Extract the (X, Y) coordinate from the center of the cell holding the provided text.  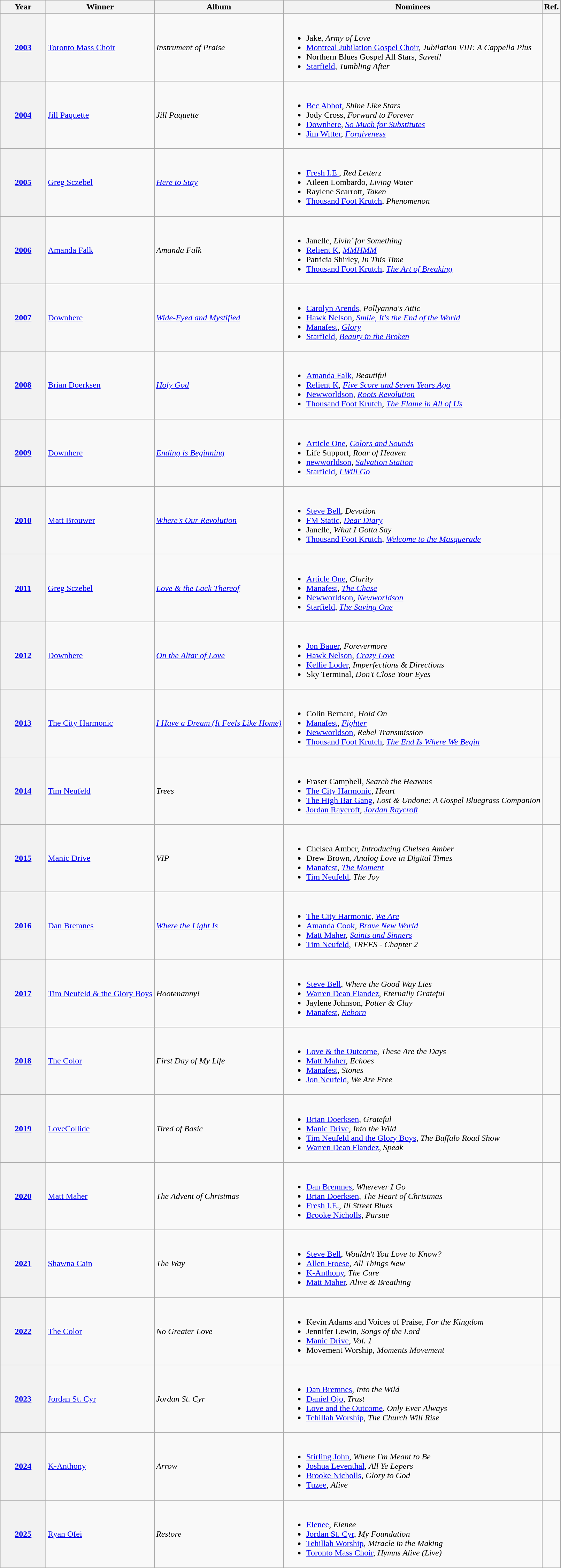
VIP (219, 858)
Dan Bremnes, Into the WildDaniel Ojo, TrustLove and the Outcome, Only Ever AlwaysTehillah Worship, The Church Will Rise (413, 1399)
Here to Stay (219, 182)
Stirling John, Where I'm Meant to BeJoshua Leventhal, All Ye LepersBrooke Nicholls, Glory to GodTuzee, Alive (413, 1466)
First Day of My Life (219, 1061)
2005 (23, 182)
2017 (23, 993)
Arrow (219, 1466)
Dan Bremnes, Wherever I GoBrian Doerksen, The Heart of ChristmasFresh I.E., Ill Street BluesBrooke Nicholls, Pursue (413, 1196)
Shawna Cain (100, 1264)
Colin Bernard, Hold OnManafest, FighterNewworldson, Rebel TransmissionThousand Foot Krutch, The End Is Where We Begin (413, 723)
Steve Bell, Wouldn't You Love to Know?Allen Froese, All Things NewK-Anthony, The CureMatt Maher, Alive & Breathing (413, 1264)
2020 (23, 1196)
Hootenanny! (219, 993)
The Way (219, 1264)
Jake, Army of LoveMontreal Jubilation Gospel Choir, Jubilation VIII: A Cappella PlusNorthern Blues Gospel All Stars, Saved!Starfield, Tumbling After (413, 47)
I Have a Dream (It Feels Like Home) (219, 723)
Where the Light Is (219, 926)
The City Harmonic, We AreAmanda Cook, Brave New WorldMatt Maher, Saints and SinnersTim Neufeld, TREES - Chapter 2 (413, 926)
Brian Doerksen (100, 385)
2018 (23, 1061)
Steve Bell, DevotionFM Static, Dear DiaryJanelle, What I Gotta SayThousand Foot Krutch, Welcome to the Masquerade (413, 520)
Elenee, EleneeJordan St. Cyr, My FoundationTehillah Worship, Miracle in the MakingToronto Mass Choir, Hymns Alive (Live) (413, 1534)
2025 (23, 1534)
Matt Maher (100, 1196)
2014 (23, 791)
Nominees (413, 7)
LoveCollide (100, 1129)
2021 (23, 1264)
On the Altar of Love (219, 655)
2022 (23, 1331)
Ending is Beginning (219, 453)
Album (219, 7)
2011 (23, 588)
Love & the Outcome, These Are the DaysMatt Maher, EchoesManafest, StonesJon Neufeld, We Are Free (413, 1061)
K-Anthony (100, 1466)
2013 (23, 723)
The Advent of Christmas (219, 1196)
2009 (23, 453)
Bec Abbot, Shine Like StarsJody Cross, Forward to ForeverDownhere, So Much for SubstitutesJim Witter, Forgiveness (413, 115)
2012 (23, 655)
Restore (219, 1534)
Article One, ClarityManafest, The ChaseNewworldson, NewworldsonStarfield, The Saving One (413, 588)
Tim Neufeld & the Glory Boys (100, 993)
2006 (23, 250)
Article One, Colors and SoundsLife Support, Roar of Heavennewworldson, Salvation StationStarfield, I Will Go (413, 453)
Steve Bell, Where the Good Way LiesWarren Dean Flandez, Eternally GratefulJaylene Johnson, Potter & ClayManafest, Reborn (413, 993)
Ryan Ofei (100, 1534)
2010 (23, 520)
Year (23, 7)
Matt Brouwer (100, 520)
2024 (23, 1466)
Where's Our Revolution (219, 520)
Tim Neufeld (100, 791)
2015 (23, 858)
2008 (23, 385)
Fresh I.E., Red LetterzAileen Lombardo, Living WaterRaylene Scarrott, TakenThousand Foot Krutch, Phenomenon (413, 182)
No Greater Love (219, 1331)
Wide-Eyed and Mystified (219, 318)
2007 (23, 318)
Jon Bauer, ForevermoreHawk Nelson, Crazy LoveKellie Loder, Imperfections & DirectionsSky Terminal, Don't Close Your Eyes (413, 655)
Kevin Adams and Voices of Praise, For the KingdomJennifer Lewin, Songs of the LordManic Drive, Vol. 1Movement Worship, Moments Movement (413, 1331)
Holy God (219, 385)
2016 (23, 926)
2019 (23, 1129)
Manic Drive (100, 858)
2003 (23, 47)
Chelsea Amber, Introducing Chelsea AmberDrew Brown, Analog Love in Digital TimesManafest, The MomentTim Neufeld, The Joy (413, 858)
Love & the Lack Thereof (219, 588)
Janelle, Livin’ for SomethingRelient K, MMHMMPatricia Shirley, In This TimeThousand Foot Krutch, The Art of Breaking (413, 250)
2004 (23, 115)
The City Harmonic (100, 723)
Brian Doerksen, GratefulManic Drive, Into the WildTim Neufeld and the Glory Boys, The Buffalo Road ShowWarren Dean Flandez, Speak (413, 1129)
2023 (23, 1399)
Ref. (551, 7)
Trees (219, 791)
Dan Bremnes (100, 926)
Tired of Basic (219, 1129)
Winner (100, 7)
Amanda Falk, BeautifulRelient K, Five Score and Seven Years AgoNewworldson, Roots RevolutionThousand Foot Krutch, The Flame in All of Us (413, 385)
Carolyn Arends, Pollyanna's AtticHawk Nelson, Smile, It's the End of the WorldManafest, GloryStarfield, Beauty in the Broken (413, 318)
Toronto Mass Choir (100, 47)
Instrument of Praise (219, 47)
